Search for the cell housing the specified text and yield its [x, y] center coordinate. 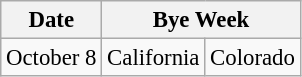
Colorado [252, 58]
October 8 [52, 58]
Bye Week [201, 20]
California [154, 58]
Date [52, 20]
